Extract the (x, y) coordinate from the center of the cell holding the provided text.  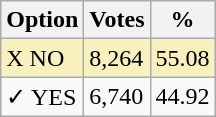
Option (42, 20)
8,264 (117, 58)
6,740 (117, 97)
Votes (117, 20)
✓ YES (42, 97)
X NO (42, 58)
% (182, 20)
55.08 (182, 58)
44.92 (182, 97)
